Extract the [x, y] coordinate from the center of the cell holding the provided text.  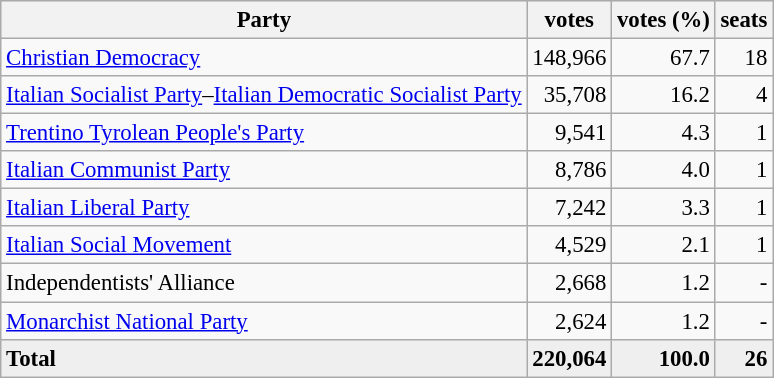
7,242 [570, 208]
2,668 [570, 283]
2.1 [664, 245]
4 [744, 95]
4.3 [664, 133]
8,786 [570, 170]
100.0 [664, 358]
Christian Democracy [264, 58]
67.7 [664, 58]
Italian Socialist Party–Italian Democratic Socialist Party [264, 95]
Monarchist National Party [264, 321]
4.0 [664, 170]
2,624 [570, 321]
4,529 [570, 245]
Italian Social Movement [264, 245]
220,064 [570, 358]
26 [744, 358]
Party [264, 20]
seats [744, 20]
18 [744, 58]
9,541 [570, 133]
35,708 [570, 95]
148,966 [570, 58]
votes (%) [664, 20]
Italian Communist Party [264, 170]
Trentino Tyrolean People's Party [264, 133]
Total [264, 358]
Italian Liberal Party [264, 208]
3.3 [664, 208]
16.2 [664, 95]
Independentists' Alliance [264, 283]
votes [570, 20]
